Scan for the cell matching the given text and deliver its [X, Y] coordinate at center. 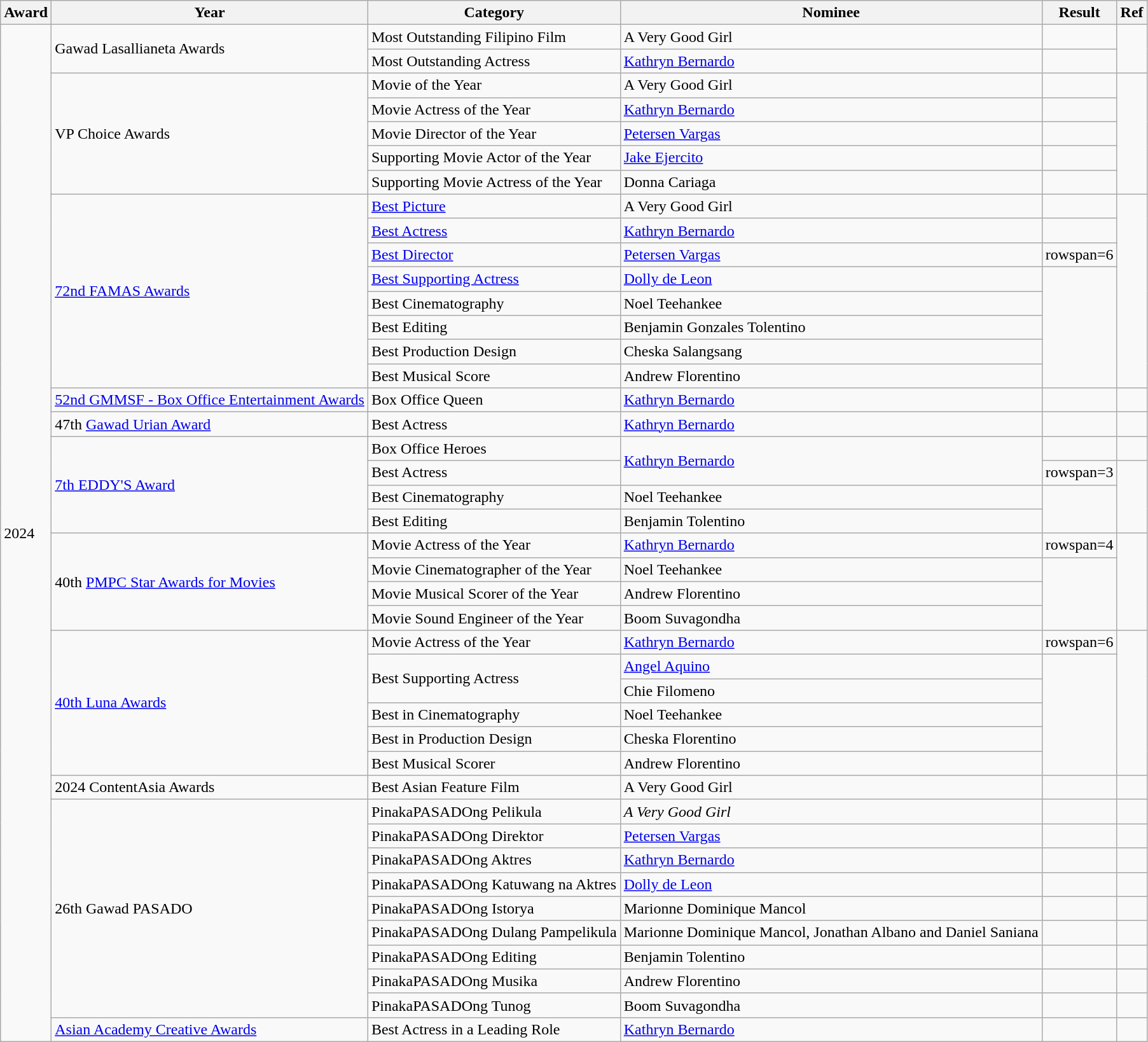
2024 ContentAsia Awards [210, 788]
Movie Director of the Year [494, 134]
Ref [1132, 13]
7th EDDY'S Award [210, 485]
Supporting Movie Actor of the Year [494, 158]
rowspan=3 [1079, 473]
PinakaPASADOng Musika [494, 981]
PinakaPASADOng Pelikula [494, 812]
Box Office Heroes [494, 448]
72nd FAMAS Awards [210, 291]
Nominee [831, 13]
Movie Musical Scorer of the Year [494, 594]
Chie Filomeno [831, 690]
Cheska Salangsang [831, 352]
47th Gawad Urian Award [210, 424]
Marionne Dominique Mancol, Jonathan Albano and Daniel Saniana [831, 933]
PinakaPASADOng Editing [494, 957]
Jake Ejercito [831, 158]
Best Musical Scorer [494, 763]
Most Outstanding Actress [494, 61]
Best Actress in a Leading Role [494, 1029]
Best Asian Feature Film [494, 788]
Angel Aquino [831, 666]
Benjamin Gonzales Tolentino [831, 328]
Marionne Dominique Mancol [831, 908]
PinakaPASADOng Dulang Pampelikula [494, 933]
Year [210, 13]
PinakaPASADOng Tunog [494, 1005]
40th Luna Awards [210, 702]
PinakaPASADOng Katuwang na Aktres [494, 884]
Best Production Design [494, 352]
rowspan=4 [1079, 545]
40th PMPC Star Awards for Movies [210, 581]
Gawad Lasallianeta Awards [210, 49]
Best in Cinematography [494, 715]
Donna Cariaga [831, 182]
Movie Sound Engineer of the Year [494, 618]
26th Gawad PASADO [210, 908]
52nd GMMSF - Box Office Entertainment Awards [210, 400]
Movie of the Year [494, 85]
Best in Production Design [494, 739]
Most Outstanding Filipino Film [494, 37]
Cheska Florentino [831, 739]
Best Director [494, 254]
Best Musical Score [494, 376]
Box Office Queen [494, 400]
Result [1079, 13]
PinakaPASADOng Aktres [494, 860]
Movie Cinematographer of the Year [494, 569]
VP Choice Awards [210, 134]
PinakaPASADOng Direktor [494, 836]
Award [26, 13]
2024 [26, 533]
Asian Academy Creative Awards [210, 1029]
Category [494, 13]
PinakaPASADOng Istorya [494, 908]
Best Picture [494, 206]
Supporting Movie Actress of the Year [494, 182]
